Return the (X, Y) coordinate for the center point of the cell that contains the specified text.  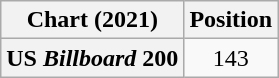
Position (231, 20)
Chart (2021) (92, 20)
US Billboard 200 (92, 58)
143 (231, 58)
